Output the (X, Y) coordinate of the center of the cell containing the given text.  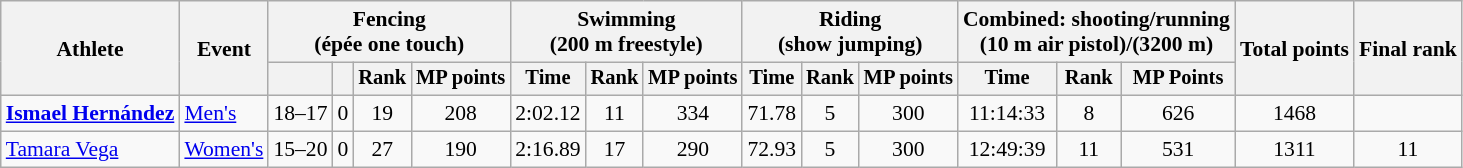
Athlete (90, 48)
1311 (1294, 150)
Fencing(épée one touch) (389, 32)
12:49:39 (1007, 150)
2:02.12 (548, 114)
Final rank (1408, 48)
Swimming(200 m freestyle) (626, 32)
Tamara Vega (90, 150)
1468 (1294, 114)
72.93 (772, 150)
Event (224, 48)
27 (382, 150)
8 (1088, 114)
334 (692, 114)
2:16.89 (548, 150)
Combined: shooting/running(10 m air pistol)/(3200 m) (1096, 32)
626 (1178, 114)
MP Points (1178, 79)
190 (460, 150)
Men's (224, 114)
17 (615, 150)
Riding(show jumping) (850, 32)
15–20 (300, 150)
19 (382, 114)
290 (692, 150)
208 (460, 114)
531 (1178, 150)
71.78 (772, 114)
18–17 (300, 114)
11:14:33 (1007, 114)
Ismael Hernández (90, 114)
Total points (1294, 48)
Women's (224, 150)
